Find where the given text appears and provide that cell's center as [X, Y] coordinate. 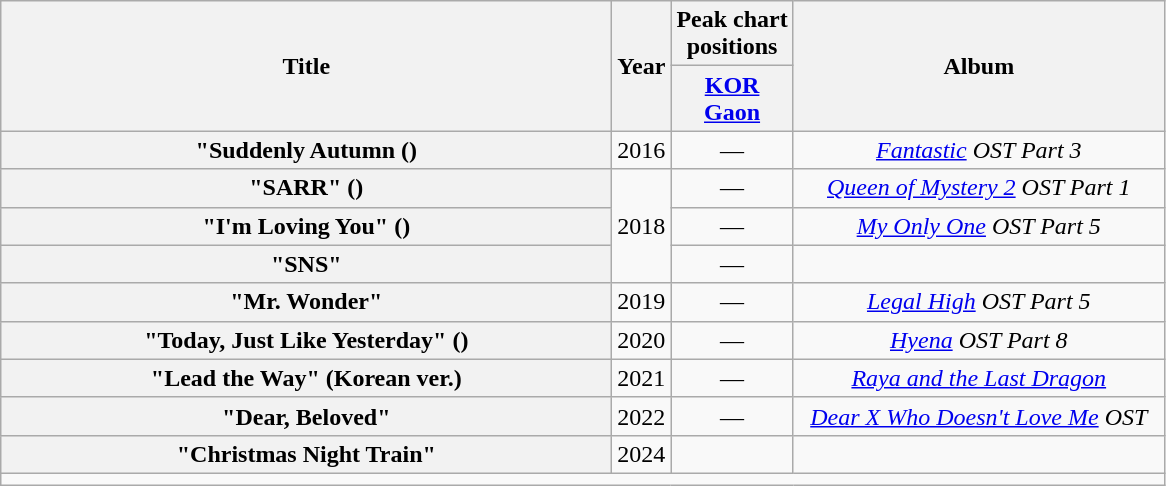
Album [978, 66]
Legal High OST Part 5 [978, 302]
KORGaon [732, 98]
"Suddenly Autumn () [306, 150]
2016 [642, 150]
"Today, Just Like Yesterday" () [306, 340]
2019 [642, 302]
"Lead the Way" (Korean ver.) [306, 378]
"Dear, Beloved" [306, 416]
Title [306, 66]
Hyena OST Part 8 [978, 340]
Year [642, 66]
2024 [642, 454]
2018 [642, 226]
My Only One OST Part 5 [978, 226]
"Christmas Night Train" [306, 454]
2021 [642, 378]
"Mr. Wonder" [306, 302]
Peak chartpositions [732, 34]
Queen of Mystery 2 OST Part 1 [978, 188]
"SARR" () [306, 188]
Raya and the Last Dragon [978, 378]
2020 [642, 340]
"SNS" [306, 264]
Fantastic OST Part 3 [978, 150]
"I'm Loving You" () [306, 226]
2022 [642, 416]
Dear X Who Doesn't Love Me OST [978, 416]
